Return [X, Y] of the center of cell containing provided text 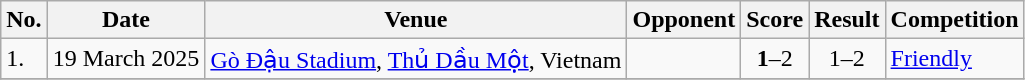
Score [775, 20]
Friendly [954, 59]
Opponent [684, 20]
Date [126, 20]
Venue [416, 20]
No. [24, 20]
Competition [954, 20]
19 March 2025 [126, 59]
1. [24, 59]
Gò Đậu Stadium, Thủ Dầu Một, Vietnam [416, 59]
Result [847, 20]
